Identify which cell holds the provided text, then report its [x, y] central coordinate. 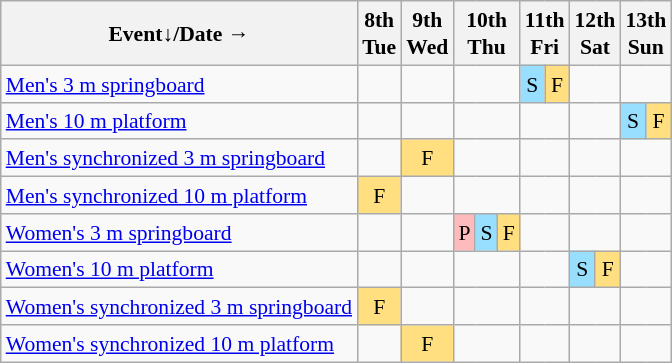
8thTue [379, 33]
11thFri [545, 33]
Women's synchronized 10 m platform [179, 344]
Event↓/Date → [179, 33]
Women's synchronized 3 m springboard [179, 306]
Women's 10 m platform [179, 268]
Men's synchronized 3 m springboard [179, 158]
9thWed [427, 33]
P [464, 232]
10thThu [486, 33]
Men's synchronized 10 m platform [179, 194]
Men's 3 m springboard [179, 84]
Women's 3 m springboard [179, 232]
12thSat [596, 33]
Men's 10 m platform [179, 120]
13thSun [646, 33]
